Identify which cell holds the provided text, then report its (x, y) central coordinate. 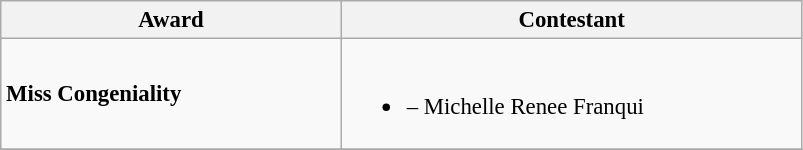
Miss Congeniality (172, 94)
Contestant (572, 20)
– Michelle Renee Franqui (572, 94)
Award (172, 20)
